Provide the (x, y) coordinate of the cell's center where the given text is located.  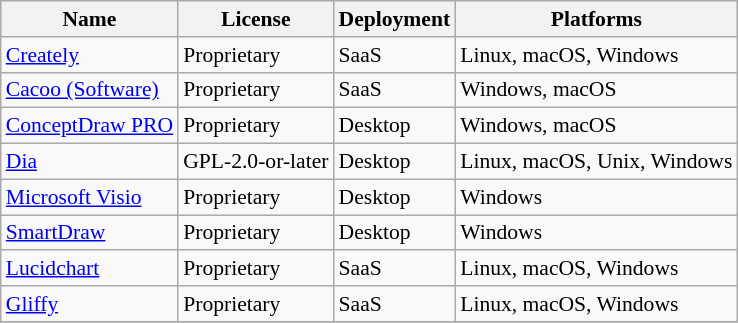
Deployment (395, 19)
Linux, macOS, Unix, Windows (596, 162)
Gliffy (90, 304)
Cacoo (Software) (90, 90)
Name (90, 19)
Platforms (596, 19)
GPL-2.0-or-later (256, 162)
ConceptDraw PRO (90, 126)
License (256, 19)
Microsoft Visio (90, 197)
SmartDraw (90, 233)
Creately (90, 55)
Dia (90, 162)
Lucidchart (90, 269)
